Output the (x, y) coordinate of the center of the cell containing the given text.  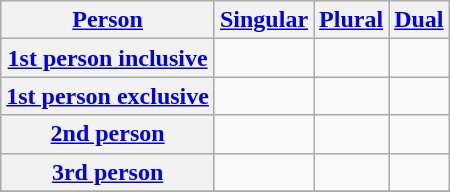
Plural (352, 20)
2nd person (108, 134)
1st person exclusive (108, 96)
Dual (419, 20)
1st person inclusive (108, 58)
Singular (264, 20)
Person (108, 20)
3rd person (108, 172)
